Provide the [x, y] coordinate of the cell's center where the given text is located.  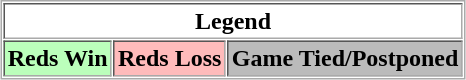
Reds Loss [169, 58]
Game Tied/Postponed [344, 58]
Legend [233, 21]
Reds Win [58, 58]
